Scan for the cell matching the given text and deliver its (X, Y) coordinate at center. 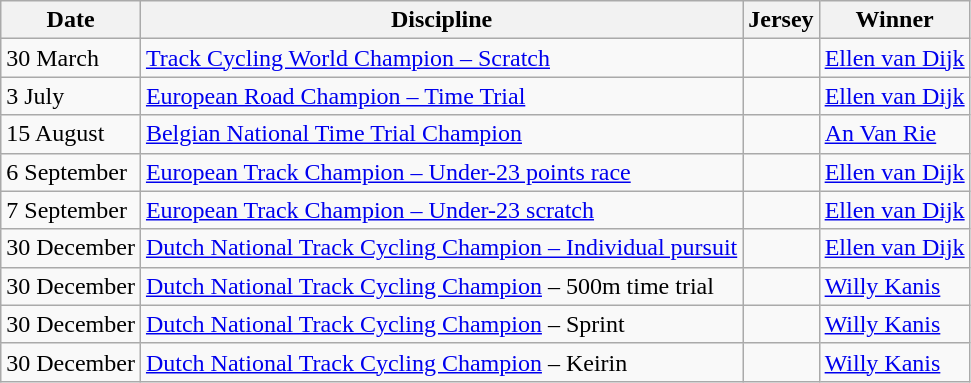
An Van Rie (894, 134)
European Road Champion – Time Trial (441, 96)
6 September (71, 172)
European Track Champion – Under-23 scratch (441, 210)
30 March (71, 58)
Discipline (441, 20)
Dutch National Track Cycling Champion – Sprint (441, 324)
Date (71, 20)
European Track Champion – Under-23 points race (441, 172)
Belgian National Time Trial Champion (441, 134)
Track Cycling World Champion – Scratch (441, 58)
Winner (894, 20)
Jersey (781, 20)
7 September (71, 210)
Dutch National Track Cycling Champion – Individual pursuit (441, 248)
15 August (71, 134)
Dutch National Track Cycling Champion – 500m time trial (441, 286)
3 July (71, 96)
Dutch National Track Cycling Champion – Keirin (441, 362)
